Pinpoint the cell where the given text exists, returning its [x, y] midpoint coordinate. 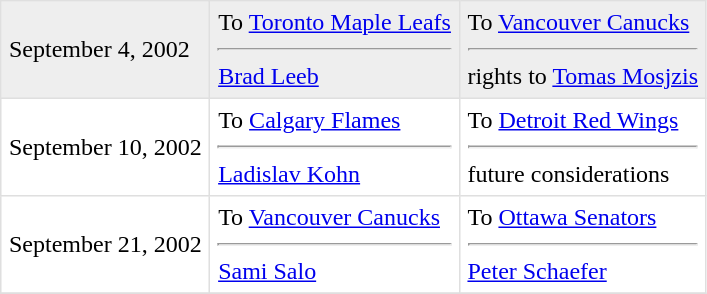
To Toronto Maple LeafsBrad Leeb [334, 50]
To Calgary FlamesLadislav Kohn [334, 147]
September 21, 2002 [106, 245]
September 10, 2002 [106, 147]
September 4, 2002 [106, 50]
To Detroit Red Wingsfuture considerations [582, 147]
To Vancouver Canucksrights to Tomas Mosjzis [582, 50]
To Ottawa Senators Peter Schaefer [582, 245]
To Vancouver CanucksSami Salo [334, 245]
